Determine the (x, y) coordinate at the center of the cell enclosing the given text.  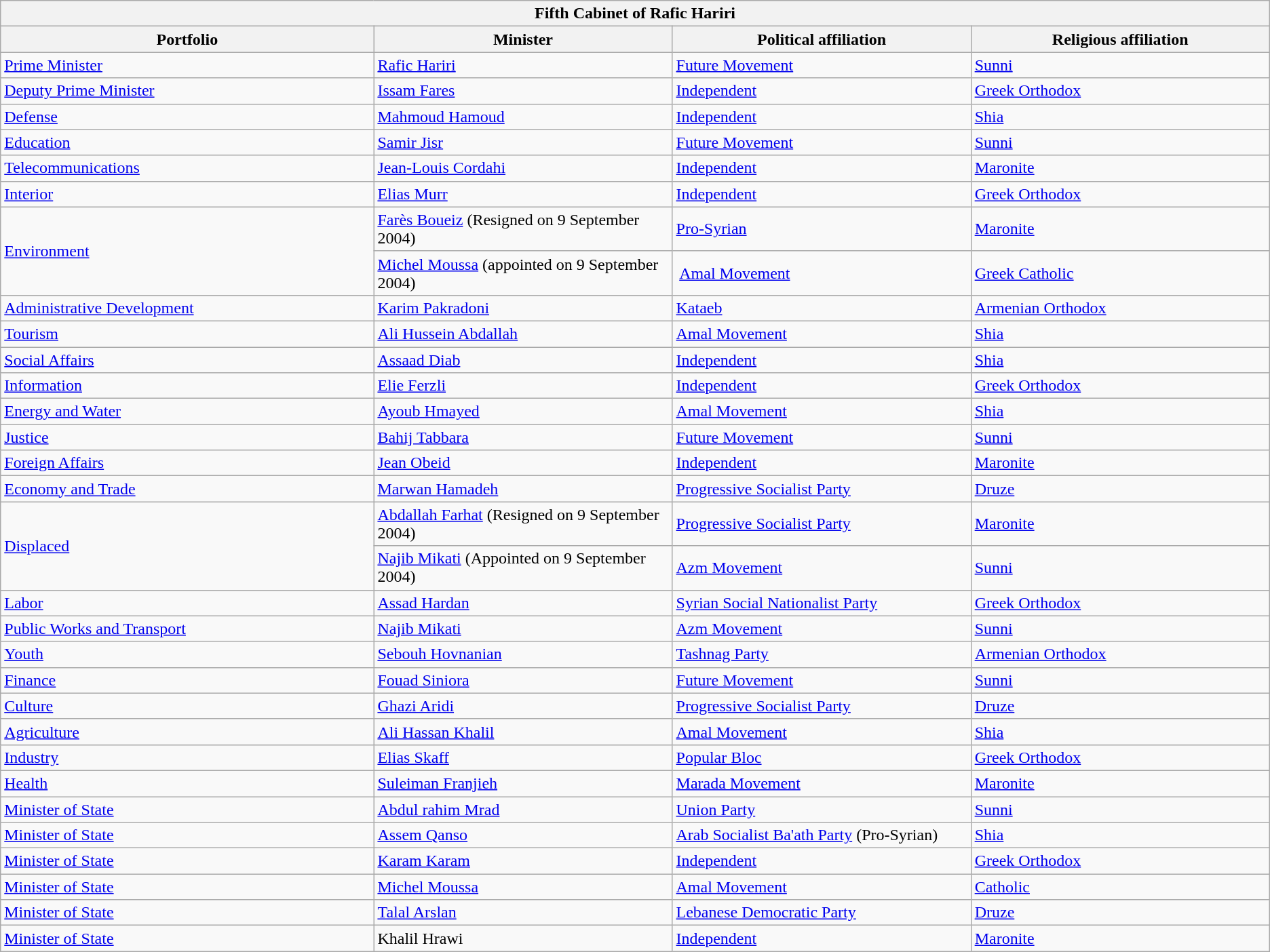
Telecommunications (187, 168)
Elie Ferzli (523, 386)
Energy and Water (187, 412)
Administrative Development (187, 308)
Prime Minister (187, 65)
Abdul rahim Mrad (523, 809)
Farès Boueiz (Resigned on 9 September 2004) (523, 229)
Mahmoud Hamoud (523, 117)
Youth (187, 654)
Environment (187, 251)
Ghazi Aridi (523, 706)
Health (187, 783)
Michel Moussa (appointed on 9 September 2004) (523, 273)
Religious affiliation (1120, 39)
Jean-Louis Cordahi (523, 168)
Lebanese Democratic Party (822, 913)
Political affiliation (822, 39)
Tashnag Party (822, 654)
Information (187, 386)
Arab Socialist Ba'ath Party (Pro-Syrian) (822, 835)
Displaced (187, 546)
Khalil Hrawi (523, 938)
Syrian Social Nationalist Party (822, 603)
Fifth Cabinet of Rafic Hariri (635, 14)
Assad Hardan (523, 603)
Education (187, 142)
Deputy Prime Minister (187, 91)
Fouad Siniora (523, 680)
Labor (187, 603)
Jean Obeid (523, 463)
Catholic (1120, 887)
Karam Karam (523, 861)
Samir Jisr (523, 142)
Assaad Diab (523, 360)
Rafic Hariri (523, 65)
Pro-Syrian (822, 229)
Minister (523, 39)
Culture (187, 706)
Issam Fares (523, 91)
Bahij Tabbara (523, 437)
Kataeb (822, 308)
Union Party (822, 809)
Economy and Trade (187, 489)
Defense (187, 117)
Ali Hassan Khalil (523, 732)
Marwan Hamadeh (523, 489)
Portfolio (187, 39)
Abdallah Farhat (Resigned on 9 September 2004) (523, 523)
Karim Pakradoni (523, 308)
Public Works and Transport (187, 629)
Suleiman Franjieh (523, 783)
Finance (187, 680)
Sebouh Hovnanian (523, 654)
Assem Qanso (523, 835)
Michel Moussa (523, 887)
Tourism (187, 334)
Interior (187, 194)
Social Affairs (187, 360)
Greek Catholic (1120, 273)
Talal Arslan (523, 913)
Najib Mikati (Appointed on 9 September 2004) (523, 568)
Elias Murr (523, 194)
Justice (187, 437)
Ayoub Hmayed (523, 412)
Popular Bloc (822, 757)
Elias Skaff (523, 757)
Industry (187, 757)
Marada Movement (822, 783)
Agriculture (187, 732)
Najib Mikati (523, 629)
Ali Hussein Abdallah (523, 334)
Foreign Affairs (187, 463)
